Return the [x, y] coordinate for the center point of the cell that contains the specified text.  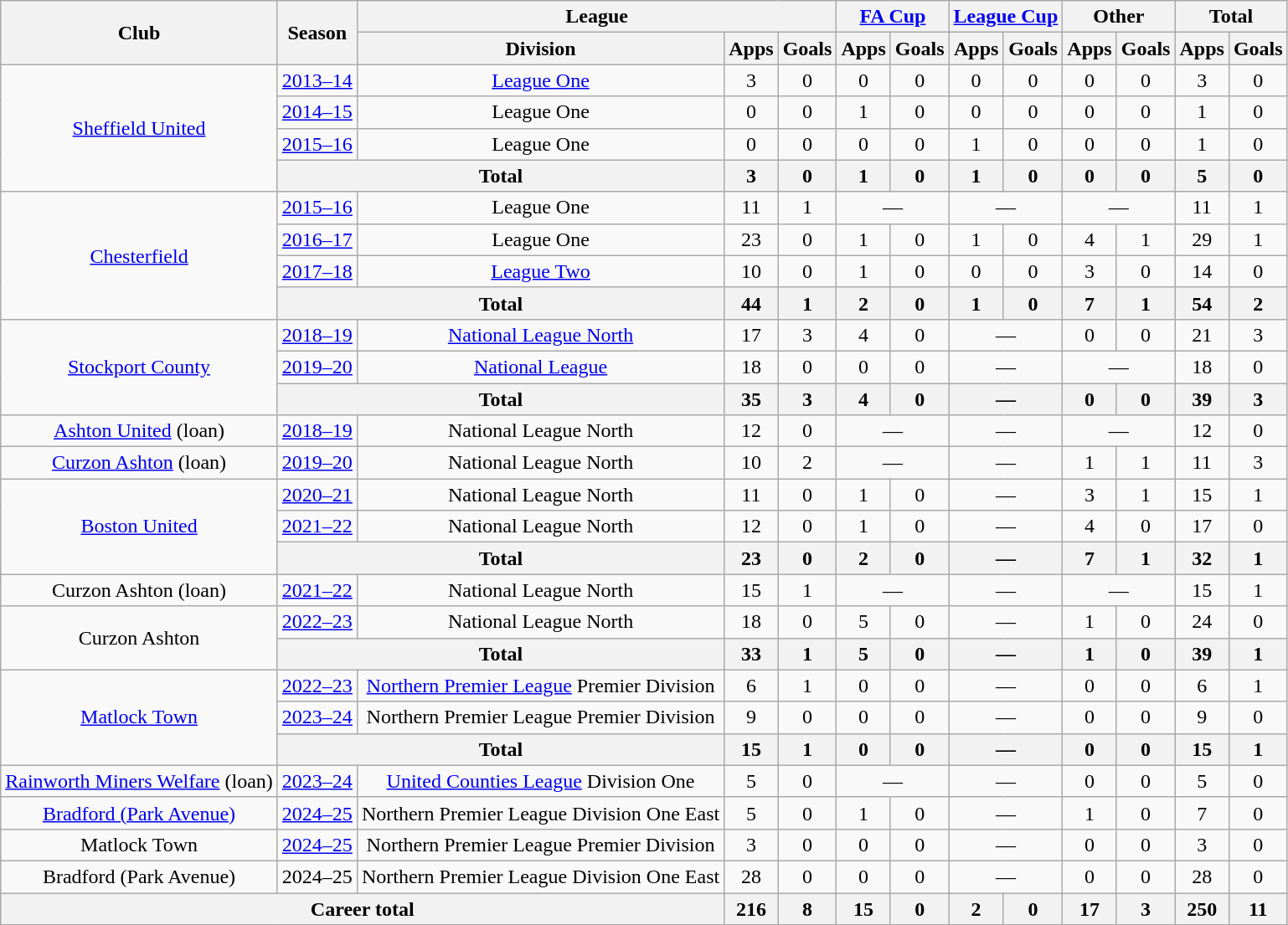
League Cup [1006, 17]
21 [1202, 335]
250 [1202, 908]
Division [540, 49]
33 [751, 654]
44 [751, 303]
216 [751, 908]
FA Cup [893, 17]
Chesterfield [139, 255]
Boston United [139, 527]
2014–15 [317, 112]
Ashton United (loan) [139, 431]
Curzon Ashton [139, 638]
Other [1119, 17]
2020–21 [317, 495]
35 [751, 399]
League [596, 17]
8 [807, 908]
Season [317, 33]
2016–17 [317, 239]
Sheffield United [139, 128]
United Counties League Division One [540, 781]
Career total [363, 908]
24 [1202, 622]
14 [1202, 271]
29 [1202, 239]
32 [1202, 558]
54 [1202, 303]
Club [139, 33]
Rainworth Miners Welfare (loan) [139, 781]
2013–14 [317, 80]
League Two [540, 271]
National League [540, 367]
Stockport County [139, 367]
2017–18 [317, 271]
